Return the [X, Y] coordinate for the center point of the cell that contains the specified text.  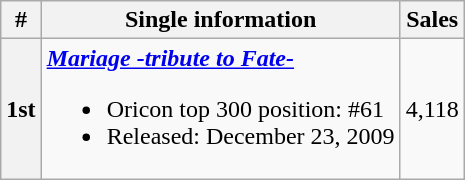
4,118 [432, 109]
# [21, 20]
1st [21, 109]
Single information [220, 20]
Mariage -tribute to Fate-Oricon top 300 position: #61Released: December 23, 2009 [220, 109]
Sales [432, 20]
